For the text-containing cell, return its midpoint in (X, Y) coordinate format. 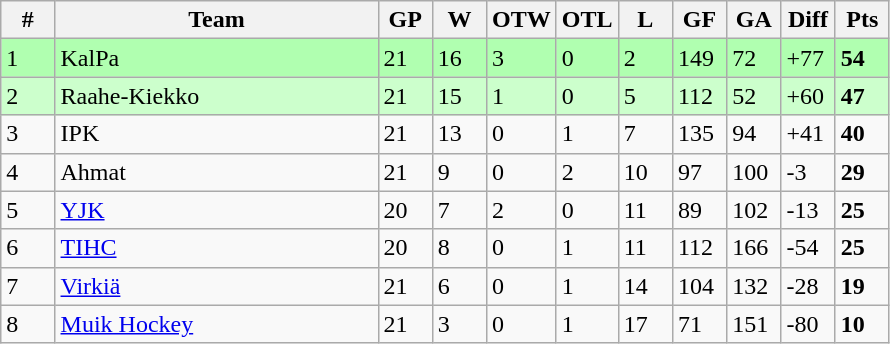
Virkiä (216, 286)
4 (28, 172)
94 (754, 134)
KalPa (216, 58)
+41 (808, 134)
132 (754, 286)
166 (754, 248)
13 (459, 134)
Raahe-Kiekko (216, 96)
47 (862, 96)
29 (862, 172)
OTW (522, 20)
54 (862, 58)
52 (754, 96)
Muik Hockey (216, 324)
IPK (216, 134)
89 (699, 210)
16 (459, 58)
104 (699, 286)
GF (699, 20)
GA (754, 20)
19 (862, 286)
GP (405, 20)
14 (645, 286)
W (459, 20)
Pts (862, 20)
Ahmat (216, 172)
17 (645, 324)
Diff (808, 20)
97 (699, 172)
TIHC (216, 248)
149 (699, 58)
-54 (808, 248)
40 (862, 134)
72 (754, 58)
102 (754, 210)
-28 (808, 286)
-3 (808, 172)
Team (216, 20)
15 (459, 96)
135 (699, 134)
9 (459, 172)
151 (754, 324)
OTL (587, 20)
-80 (808, 324)
71 (699, 324)
L (645, 20)
YJK (216, 210)
-13 (808, 210)
+60 (808, 96)
# (28, 20)
+77 (808, 58)
100 (754, 172)
